Detect which cell encompasses the target text, then output its (x, y) center coordinate. 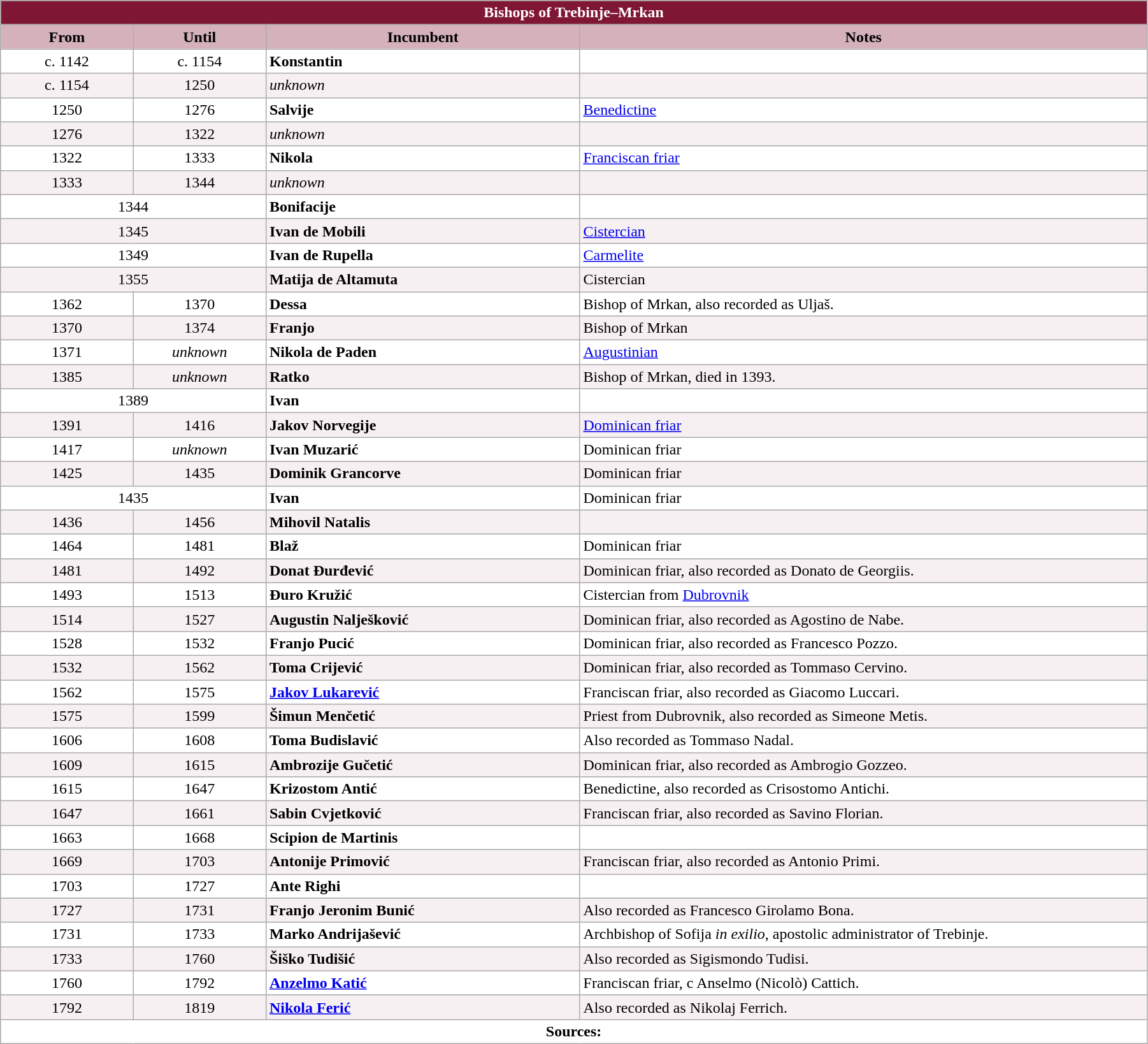
1606 (67, 741)
1374 (199, 328)
1362 (67, 304)
Anzelmo Katić (423, 983)
Šiško Tudišić (423, 959)
Sources: (574, 1031)
Bishop of Mrkan, also recorded as Uljaš. (863, 304)
1417 (67, 449)
Ante Righi (423, 886)
1819 (199, 1007)
Franjo Pucić (423, 643)
Benedictine (863, 110)
1371 (67, 352)
Franciscan friar, c Anselmo (Nicolò) Cattich. (863, 983)
Scipion de Martinis (423, 837)
Salvije (423, 110)
1661 (199, 813)
1608 (199, 741)
1464 (67, 546)
Nikola de Paden (423, 352)
Toma Crijević (423, 667)
Blaž (423, 546)
Marko Andrijašević (423, 934)
Augustinian (863, 352)
Nikola (423, 158)
1349 (134, 255)
Ambrozije Gučetić (423, 765)
1416 (199, 425)
Matija de Altamuta (423, 279)
1345 (134, 231)
Bishops of Trebinje–Mrkan (574, 13)
Ratko (423, 377)
Also recorded as Francesco Girolamo Bona. (863, 910)
Bishop of Mrkan (863, 328)
Nikola Ferić (423, 1007)
Dessa (423, 304)
1493 (67, 595)
1389 (134, 401)
1436 (67, 522)
Jakov Lukarević (423, 692)
Dominican friar, also recorded as Donato de Georgiis. (863, 570)
Dominican friar, also recorded as Francesco Pozzo. (863, 643)
1669 (67, 862)
Also recorded as Tommaso Nadal. (863, 741)
Ivan Muzarić (423, 449)
1514 (67, 619)
1668 (199, 837)
Franjo Jeronim Bunić (423, 910)
Dominican friar, also recorded as Agostino de Nabe. (863, 619)
1527 (199, 619)
Franciscan friar, also recorded as Antonio Primi. (863, 862)
1513 (199, 595)
Bishop of Mrkan, died in 1393. (863, 377)
Antonije Primović (423, 862)
Dominican friar, also recorded as Ambrogio Gozzeo. (863, 765)
Šimun Menčetić (423, 716)
1492 (199, 570)
Krizostom Antić (423, 789)
Toma Budislavić (423, 741)
Franciscan friar (863, 158)
1391 (67, 425)
Donat Đurđević (423, 570)
From (67, 37)
Until (199, 37)
Also recorded as Sigismondo Tudisi. (863, 959)
Dominik Grancorve (423, 474)
1663 (67, 837)
Ivan de Rupella (423, 255)
Archbishop of Sofija in exilio, apostolic administrator of Trebinje. (863, 934)
Franjo (423, 328)
1609 (67, 765)
Benedictine, also recorded as Crisostomo Antichi. (863, 789)
Ivan de Mobili (423, 231)
Mihovil Natalis (423, 522)
Franciscan friar, also recorded as Giacomo Luccari. (863, 692)
Priest from Dubrovnik, also recorded as Simeone Metis. (863, 716)
Franciscan friar, also recorded as Savino Florian. (863, 813)
Dominican friar, also recorded as Tommaso Cervino. (863, 667)
Carmelite (863, 255)
Also recorded as Nikolaj Ferrich. (863, 1007)
Đuro Kružić (423, 595)
Sabin Cvjetković (423, 813)
1456 (199, 522)
1355 (134, 279)
Notes (863, 37)
Bonifacije (423, 207)
1425 (67, 474)
1528 (67, 643)
Cistercian from Dubrovnik (863, 595)
Augustin Nalješković (423, 619)
Incumbent (423, 37)
1599 (199, 716)
1385 (67, 377)
Jakov Norvegije (423, 425)
c. 1142 (67, 61)
Konstantin (423, 61)
